Scan for the cell matching the given text and deliver its (X, Y) coordinate at center. 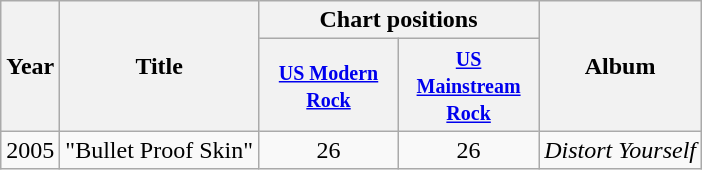
Distort Yourself (620, 150)
Title (160, 66)
US Modern Rock (328, 85)
Album (620, 66)
2005 (30, 150)
US Mainstream Rock (469, 85)
Chart positions (398, 20)
Year (30, 66)
"Bullet Proof Skin" (160, 150)
